Capture the cell that displays the provided text and extract its [X, Y] central coordinate. 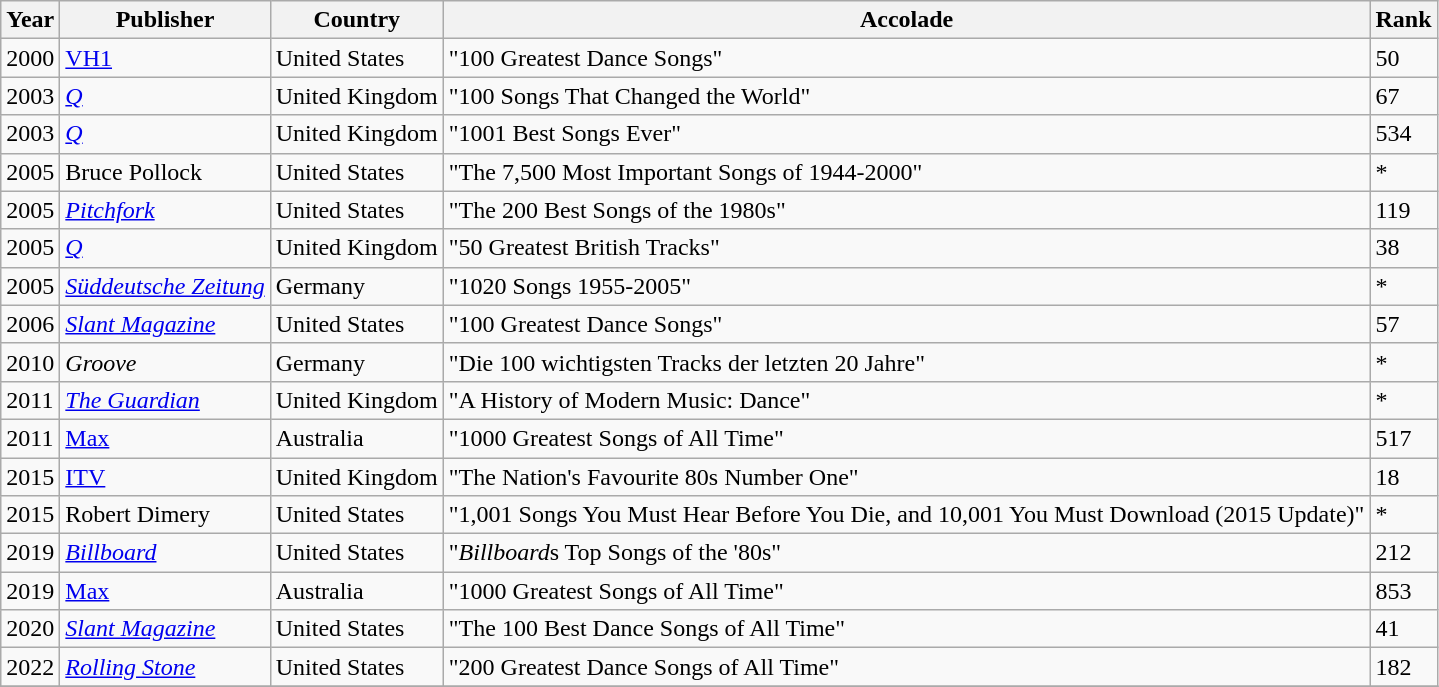
Bruce Pollock [165, 172]
853 [1404, 591]
2000 [30, 58]
119 [1404, 210]
"50 Greatest British Tracks" [906, 248]
67 [1404, 96]
"1,001 Songs You Must Hear Before You Die, and 10,001 You Must Download (2015 Update)" [906, 515]
"The 100 Best Dance Songs of All Time" [906, 629]
Groove [165, 362]
41 [1404, 629]
534 [1404, 134]
57 [1404, 324]
Rolling Stone [165, 667]
"1020 Songs 1955-2005" [906, 286]
212 [1404, 553]
50 [1404, 58]
2022 [30, 667]
VH1 [165, 58]
ITV [165, 477]
"200 Greatest Dance Songs of All Time" [906, 667]
Pitchfork [165, 210]
"A History of Modern Music: Dance" [906, 400]
Rank [1404, 20]
The Guardian [165, 400]
Robert Dimery [165, 515]
Accolade [906, 20]
18 [1404, 477]
Billboard [165, 553]
"Billboards Top Songs of the '80s" [906, 553]
Year [30, 20]
"1001 Best Songs Ever" [906, 134]
517 [1404, 438]
"Die 100 wichtigsten Tracks der letzten 20 Jahre" [906, 362]
182 [1404, 667]
Publisher [165, 20]
"The 7,500 Most Important Songs of 1944-2000" [906, 172]
"The Nation's Favourite 80s Number One" [906, 477]
"100 Songs That Changed the World" [906, 96]
2020 [30, 629]
Süddeutsche Zeitung [165, 286]
38 [1404, 248]
"The 200 Best Songs of the 1980s" [906, 210]
2010 [30, 362]
2006 [30, 324]
Country [356, 20]
